Search for the cell housing the specified text and yield its [X, Y] center coordinate. 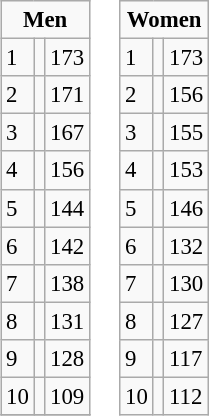
171 [68, 95]
155 [186, 133]
142 [68, 246]
117 [186, 358]
138 [68, 283]
132 [186, 246]
112 [186, 396]
131 [68, 321]
109 [68, 396]
Women [164, 20]
153 [186, 170]
144 [68, 208]
167 [68, 133]
146 [186, 208]
128 [68, 358]
127 [186, 321]
Men [46, 20]
130 [186, 283]
